Provide the [X, Y] coordinate of the cell's center where the given text is located.  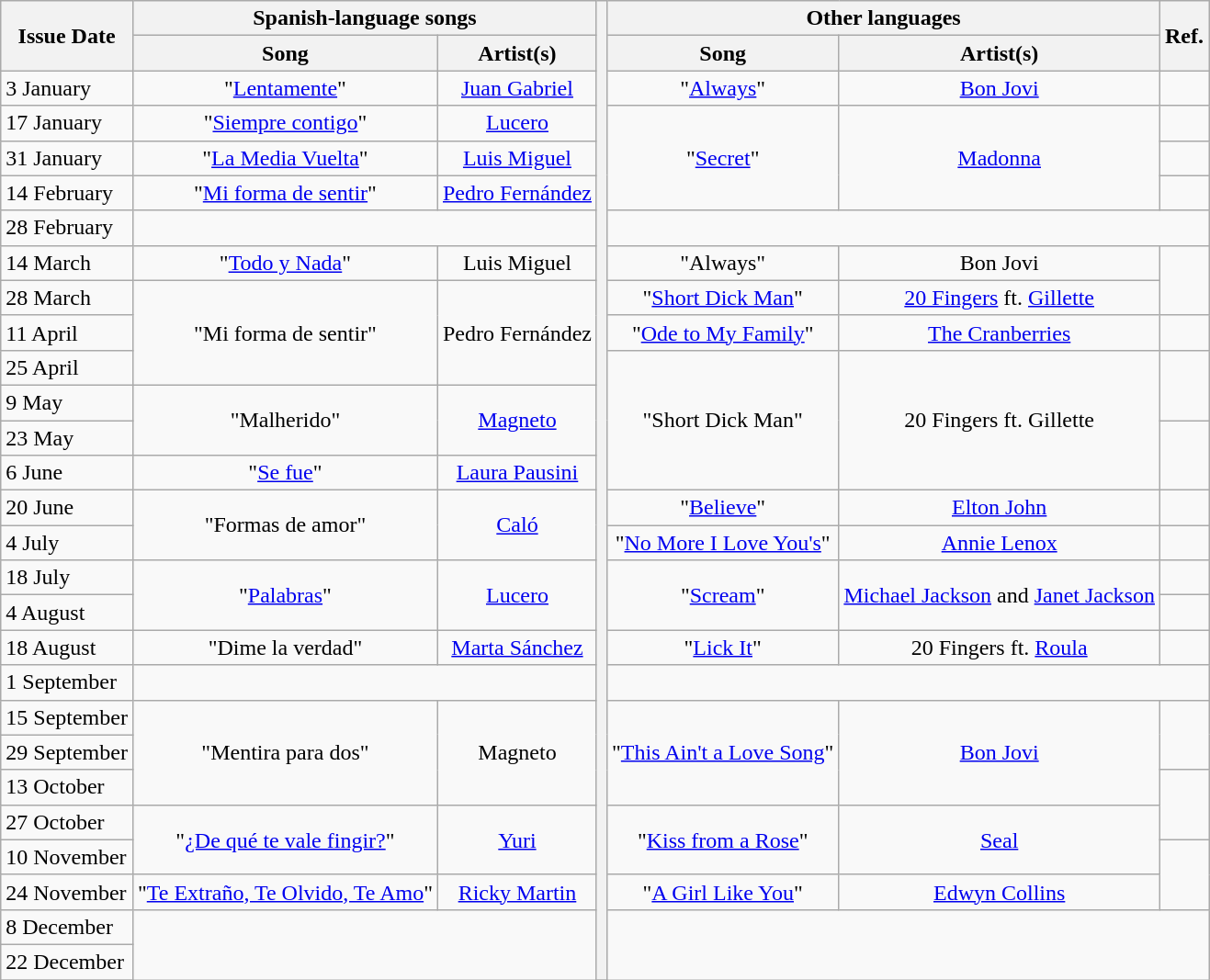
25 April [67, 367]
"Scream" [723, 595]
The Cranberries [1000, 332]
Caló [516, 525]
"Believe" [723, 508]
Issue Date [67, 36]
"Kiss from a Rose" [723, 839]
"Dime la verdad" [285, 648]
Spanish-language songs [364, 18]
10 November [67, 857]
28 February [67, 228]
3 January [67, 88]
4 July [67, 543]
Ref. [1183, 36]
24 November [67, 892]
"La Media Vuelta" [285, 158]
14 February [67, 193]
"Lick It" [723, 648]
"Ode to My Family" [723, 332]
27 October [67, 822]
8 December [67, 927]
22 December [67, 962]
20 June [67, 508]
Annie Lenox [1000, 543]
"Lentamente" [285, 88]
23 May [67, 438]
18 July [67, 578]
11 April [67, 332]
"Siempre contigo" [285, 123]
"Se fue" [285, 473]
31 January [67, 158]
"Formas de amor" [285, 525]
"No More I Love You's" [723, 543]
"Te Extraño, Te Olvido, Te Amo" [285, 892]
18 August [67, 648]
9 May [67, 402]
Madonna [1000, 158]
"Mentira para dos" [285, 752]
"¿De qué te vale fingir?" [285, 839]
Edwyn Collins [1000, 892]
Juan Gabriel [516, 88]
13 October [67, 787]
Marta Sánchez [516, 648]
Ricky Martin [516, 892]
1 September [67, 682]
"A Girl Like You" [723, 892]
Yuri [516, 839]
6 June [67, 473]
"This Ain't a Love Song" [723, 752]
Elton John [1000, 508]
Laura Pausini [516, 473]
"Secret" [723, 158]
"Todo y Nada" [285, 263]
28 March [67, 298]
15 September [67, 717]
"Palabras" [285, 595]
20 Fingers ft. Roula [1000, 648]
4 August [67, 613]
Other languages [884, 18]
17 January [67, 123]
Seal [1000, 839]
"Malherido" [285, 420]
14 March [67, 263]
29 September [67, 752]
Michael Jackson and Janet Jackson [1000, 595]
